Determine the (X, Y) coordinate at the center of the cell enclosing the given text.  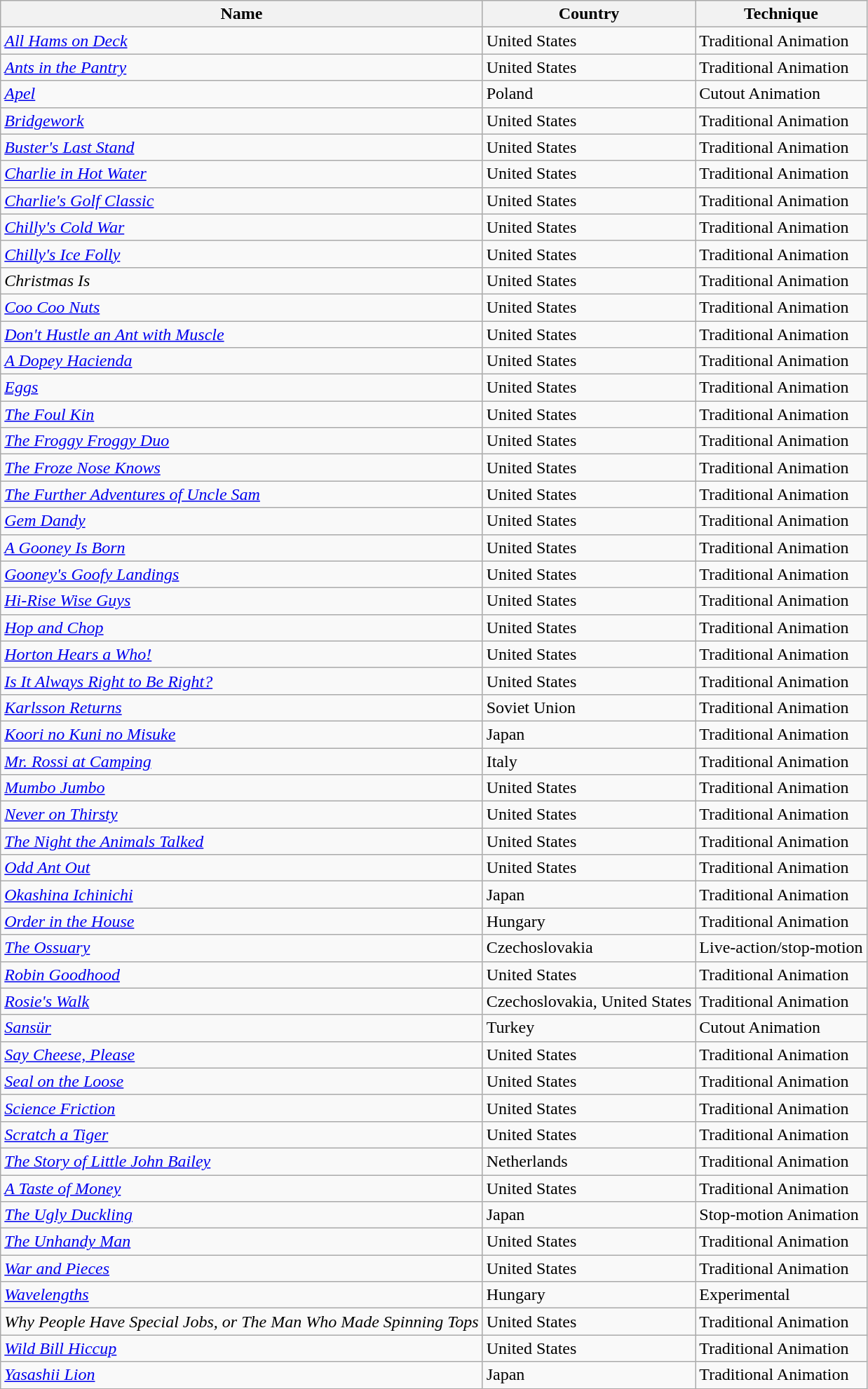
Netherlands (589, 1161)
Charlie in Hot Water (241, 174)
Seal on the Loose (241, 1081)
Wild Bill Hiccup (241, 1348)
Order in the House (241, 921)
A Dopey Hacienda (241, 361)
Gooney's Goofy Landings (241, 574)
Mumbo Jumbo (241, 788)
Is It Always Right to Be Right? (241, 681)
A Taste of Money (241, 1188)
Scratch a Tiger (241, 1134)
Chilly's Cold War (241, 227)
Chilly's Ice Folly (241, 254)
Christmas Is (241, 280)
Coo Coo Nuts (241, 307)
Koori no Kuni no Misuke (241, 734)
The Night the Animals Talked (241, 841)
Poland (589, 94)
Country (589, 14)
Don't Hustle an Ant with Muscle (241, 334)
Say Cheese, Please (241, 1055)
Charlie's Golf Classic (241, 201)
The Unhandy Man (241, 1242)
A Gooney Is Born (241, 548)
Czechoslovakia, United States (589, 1001)
Buster's Last Stand (241, 147)
Czechoslovakia (589, 948)
Hi-Rise Wise Guys (241, 601)
Okashina Ichinichi (241, 895)
Rosie's Walk (241, 1001)
Robin Goodhood (241, 975)
Soviet Union (589, 707)
Why People Have Special Jobs, or The Man Who Made Spinning Tops (241, 1322)
Never on Thirsty (241, 815)
Live-action/stop-motion (781, 948)
Horton Hears a Who! (241, 654)
Stop-motion Animation (781, 1215)
Hop and Chop (241, 628)
The Story of Little John Bailey (241, 1161)
Odd Ant Out (241, 868)
The Froggy Froggy Duo (241, 441)
The Ugly Duckling (241, 1215)
Mr. Rossi at Camping (241, 761)
Ants in the Pantry (241, 67)
War and Pieces (241, 1268)
Gem Dandy (241, 521)
The Froze Nose Knows (241, 468)
Turkey (589, 1028)
Karlsson Returns (241, 707)
Yasashii Lion (241, 1375)
Eggs (241, 388)
Apel (241, 94)
Technique (781, 14)
Bridgework (241, 121)
The Further Adventures of Uncle Sam (241, 494)
Experimental (781, 1295)
Wavelengths (241, 1295)
All Hams on Deck (241, 41)
The Ossuary (241, 948)
Science Friction (241, 1108)
The Foul Kin (241, 414)
Sansür (241, 1028)
Italy (589, 761)
Name (241, 14)
